Find where the given text appears and provide that cell's center as (X, Y) coordinate. 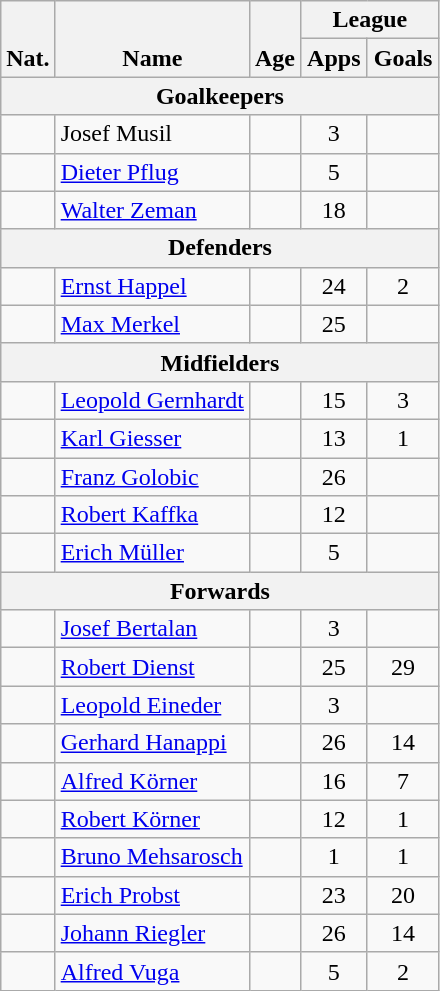
Robert Körner (152, 819)
Erich Probst (152, 895)
Max Merkel (152, 324)
7 (403, 781)
Dieter Pflug (152, 172)
Walter Zeman (152, 210)
Robert Kaffka (152, 515)
Goalkeepers (220, 96)
League (370, 20)
Gerhard Hanappi (152, 743)
Robert Dienst (152, 667)
Midfielders (220, 362)
15 (334, 400)
18 (334, 210)
Apps (334, 58)
Alfred Vuga (152, 971)
Bruno Mehsarosch (152, 857)
Ernst Happel (152, 286)
Nat. (28, 39)
Age (274, 39)
Name (152, 39)
Goals (403, 58)
Defenders (220, 248)
Alfred Körner (152, 781)
20 (403, 895)
Forwards (220, 591)
23 (334, 895)
13 (334, 438)
Josef Bertalan (152, 629)
29 (403, 667)
24 (334, 286)
Johann Riegler (152, 933)
Leopold Gernhardt (152, 400)
Josef Musil (152, 134)
Leopold Eineder (152, 705)
Franz Golobic (152, 477)
Karl Giesser (152, 438)
16 (334, 781)
Erich Müller (152, 553)
